Extract the [x, y] coordinate from the center of the cell holding the provided text.  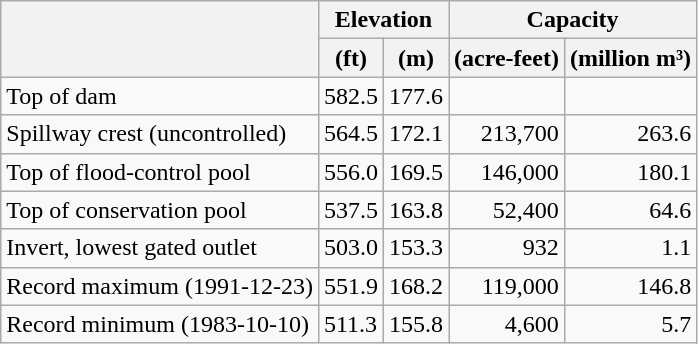
537.5 [350, 210]
(m) [416, 58]
503.0 [350, 248]
263.6 [630, 134]
Invert, lowest gated outlet [160, 248]
(ft) [350, 58]
(acre-feet) [507, 58]
153.3 [416, 248]
Capacity [573, 20]
146.8 [630, 286]
932 [507, 248]
64.6 [630, 210]
551.9 [350, 286]
180.1 [630, 172]
Record minimum (1983-10-10) [160, 324]
1.1 [630, 248]
556.0 [350, 172]
Top of dam [160, 96]
564.5 [350, 134]
582.5 [350, 96]
Top of conservation pool [160, 210]
213,700 [507, 134]
Top of flood-control pool [160, 172]
172.1 [416, 134]
511.3 [350, 324]
Spillway crest (uncontrolled) [160, 134]
146,000 [507, 172]
163.8 [416, 210]
119,000 [507, 286]
155.8 [416, 324]
Record maximum (1991-12-23) [160, 286]
169.5 [416, 172]
4,600 [507, 324]
52,400 [507, 210]
5.7 [630, 324]
Elevation [383, 20]
177.6 [416, 96]
(million m³) [630, 58]
168.2 [416, 286]
